Determine the (x, y) coordinate at the center of the cell enclosing the given text.  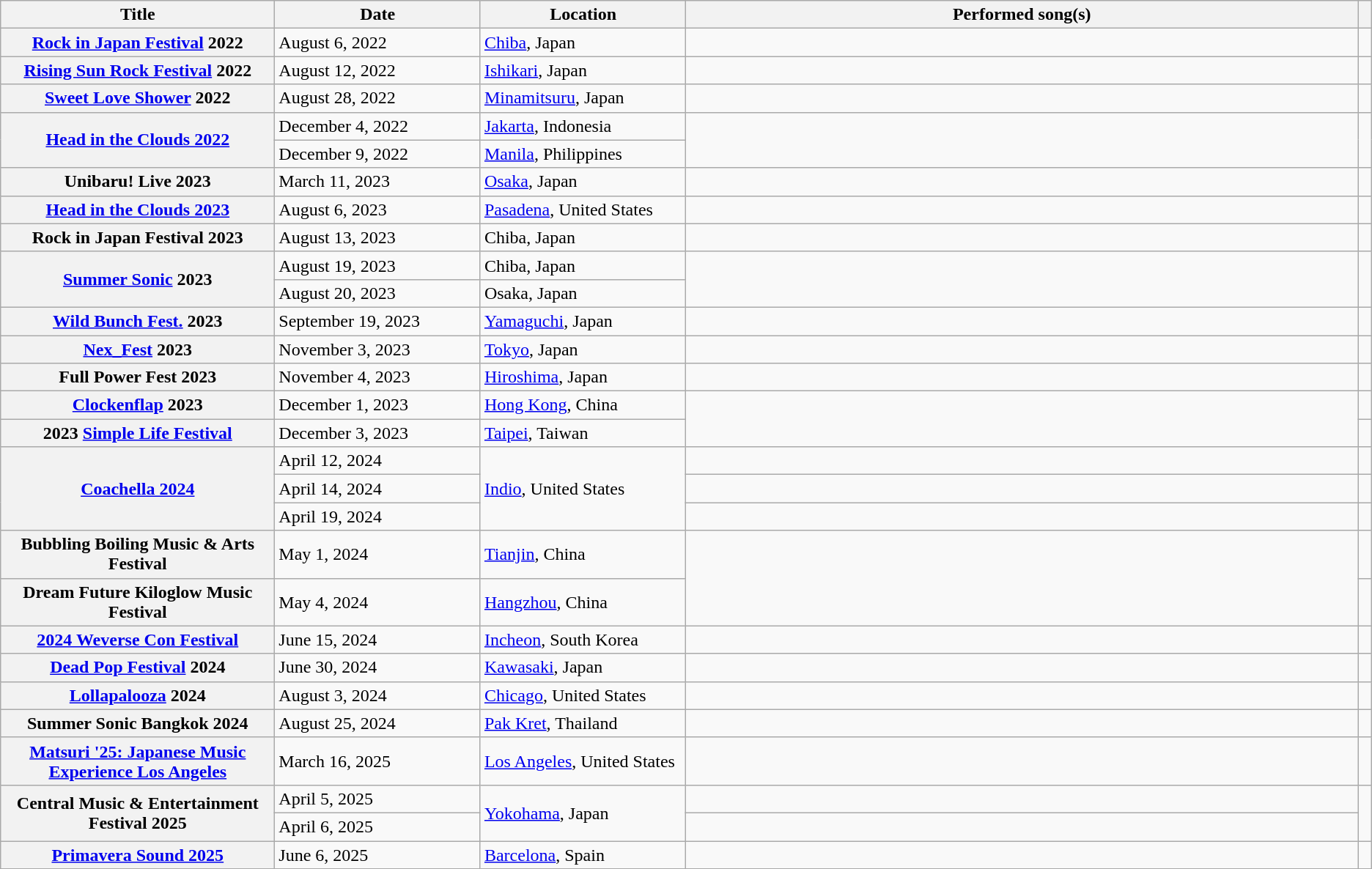
Dead Pop Festival 2024 (138, 668)
August 20, 2023 (378, 293)
December 3, 2023 (378, 433)
April 5, 2025 (378, 799)
Dream Future Kiloglow Music Festival (138, 602)
Pasadena, United States (583, 210)
Hong Kong, China (583, 405)
Coachella 2024 (138, 489)
Incheon, South Korea (583, 640)
April 12, 2024 (378, 461)
August 19, 2023 (378, 265)
Head in the Clouds 2022 (138, 140)
Summer Sonic 2023 (138, 279)
April 19, 2024 (378, 517)
Full Power Fest 2023 (138, 377)
December 9, 2022 (378, 154)
Nex_Fest 2023 (138, 350)
2023 Simple Life Festival (138, 433)
Manila, Philippines (583, 154)
Performed song(s) (1022, 15)
Indio, United States (583, 489)
Chicago, United States (583, 695)
Rock in Japan Festival 2023 (138, 237)
Sweet Love Shower 2022 (138, 98)
Primavera Sound 2025 (138, 855)
November 3, 2023 (378, 350)
August 6, 2022 (378, 42)
Jakarta, Indonesia (583, 126)
August 6, 2023 (378, 210)
August 28, 2022 (378, 98)
Date (378, 15)
March 11, 2023 (378, 182)
Unibaru! Live 2023 (138, 182)
May 4, 2024 (378, 602)
March 16, 2025 (378, 761)
August 25, 2024 (378, 723)
Pak Kret, Thailand (583, 723)
May 1, 2024 (378, 554)
Location (583, 15)
September 19, 2023 (378, 321)
Head in the Clouds 2023 (138, 210)
April 14, 2024 (378, 489)
Clockenflap 2023 (138, 405)
Lollapalooza 2024 (138, 695)
Yamaguchi, Japan (583, 321)
November 4, 2023 (378, 377)
Rock in Japan Festival 2022 (138, 42)
Rising Sun Rock Festival 2022 (138, 70)
Los Angeles, United States (583, 761)
Tianjin, China (583, 554)
Kawasaki, Japan (583, 668)
Tokyo, Japan (583, 350)
2024 Weverse Con Festival (138, 640)
Taipei, Taiwan (583, 433)
Wild Bunch Fest. 2023 (138, 321)
December 1, 2023 (378, 405)
Barcelona, Spain (583, 855)
Matsuri '25: Japanese Music Experience Los Angeles (138, 761)
Hangzhou, China (583, 602)
June 15, 2024 (378, 640)
Title (138, 15)
Summer Sonic Bangkok 2024 (138, 723)
April 6, 2025 (378, 827)
August 13, 2023 (378, 237)
Hiroshima, Japan (583, 377)
Yokohama, Japan (583, 813)
December 4, 2022 (378, 126)
August 12, 2022 (378, 70)
June 30, 2024 (378, 668)
Ishikari, Japan (583, 70)
August 3, 2024 (378, 695)
Minamitsuru, Japan (583, 98)
Bubbling Boiling Music & Arts Festival (138, 554)
Central Music & Entertainment Festival 2025 (138, 813)
June 6, 2025 (378, 855)
